Output the (x, y) coordinate of the center of the cell containing the given text.  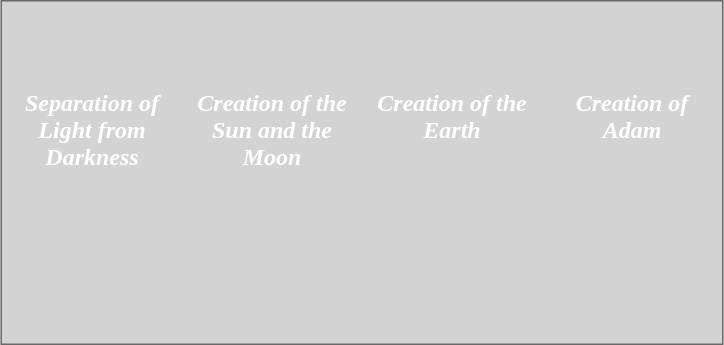
Creation of Adam (632, 208)
Creation of the Sun and the Moon (272, 208)
Creation of the Earth (452, 208)
Separation of Light from Darkness (92, 208)
